Return the (x, y) coordinate for the center point of the cell that contains the specified text.  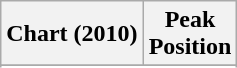
PeakPosition (190, 34)
Chart (2010) (72, 34)
